For the text-containing cell, return its midpoint in [x, y] coordinate format. 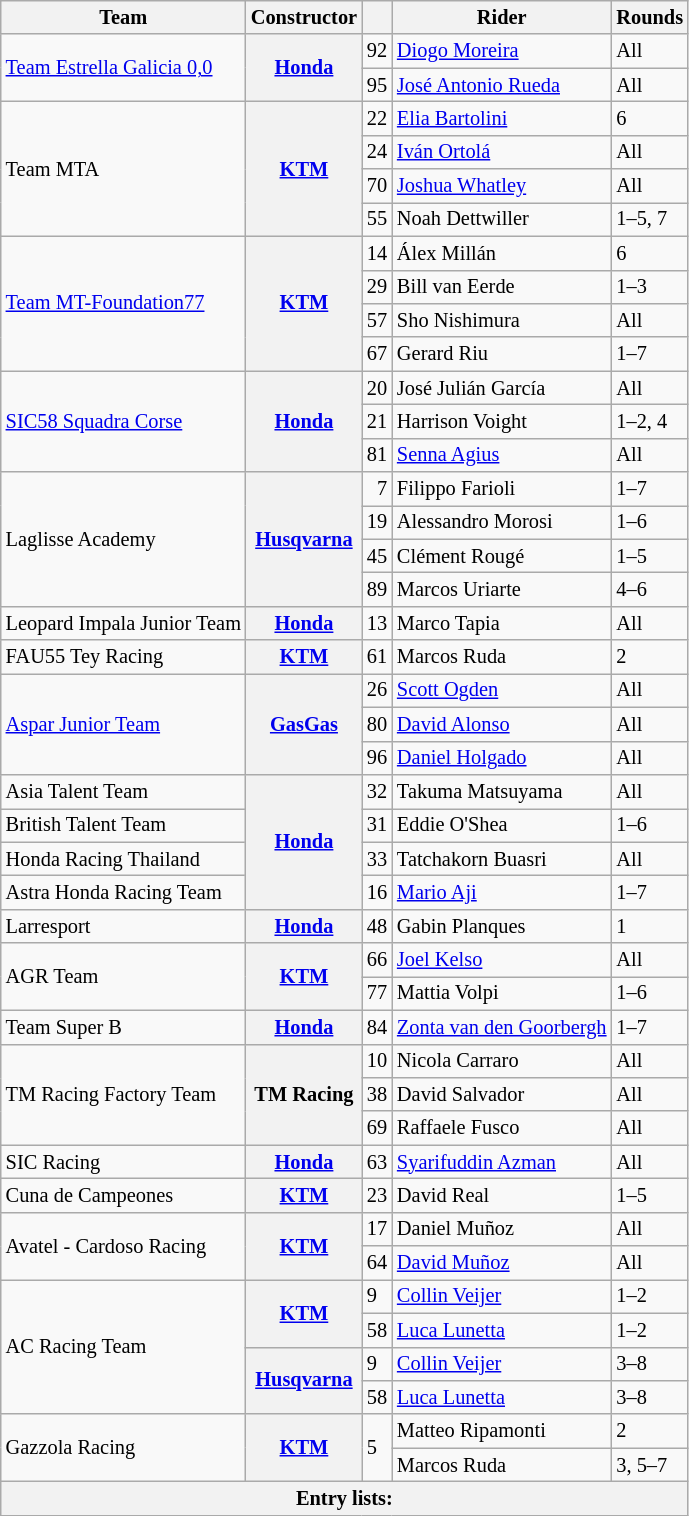
Team Estrella Galicia 0,0 [124, 68]
Marcos Uriarte [502, 589]
Marco Tapia [502, 623]
Leopard Impala Junior Team [124, 623]
31 [377, 825]
38 [377, 1094]
3, 5–7 [650, 1465]
1–2, 4 [650, 421]
Honda Racing Thailand [124, 859]
10 [377, 1061]
Noah Dettwiller [502, 219]
Zonta van den Goorbergh [502, 1027]
Diogo Moreira [502, 51]
David Muñoz [502, 1263]
Cuna de Campeones [124, 1195]
Bill van Eerde [502, 287]
GasGas [304, 724]
Raffaele Fusco [502, 1128]
67 [377, 354]
Clément Rougé [502, 556]
22 [377, 118]
13 [377, 623]
Álex Millán [502, 253]
5 [377, 1448]
TM Racing [304, 1094]
Nicola Carraro [502, 1061]
69 [377, 1128]
95 [377, 85]
21 [377, 421]
Takuma Matsuyama [502, 791]
26 [377, 690]
José Julián García [502, 388]
Filippo Farioli [502, 489]
77 [377, 993]
Iván Ortolá [502, 152]
British Talent Team [124, 825]
70 [377, 186]
Eddie O'Shea [502, 825]
AGR Team [124, 976]
Mario Aji [502, 892]
Gabin Planques [502, 926]
55 [377, 219]
29 [377, 287]
Harrison Voight [502, 421]
AC Racing Team [124, 1346]
80 [377, 724]
Team Super B [124, 1027]
33 [377, 859]
81 [377, 455]
7 [377, 489]
66 [377, 960]
64 [377, 1263]
48 [377, 926]
Joel Kelso [502, 960]
63 [377, 1162]
16 [377, 892]
84 [377, 1027]
TM Racing Factory Team [124, 1094]
20 [377, 388]
Scott Ogden [502, 690]
David Alonso [502, 724]
Daniel Muñoz [502, 1229]
SIC58 Squadra Corse [124, 422]
1–5, 7 [650, 219]
57 [377, 320]
José Antonio Rueda [502, 85]
Astra Honda Racing Team [124, 892]
Rounds [650, 17]
Constructor [304, 17]
96 [377, 758]
Matteo Ripamonti [502, 1431]
Elia Bartolini [502, 118]
Team [124, 17]
FAU55 Tey Racing [124, 657]
Team MTA [124, 168]
92 [377, 51]
Joshua Whatley [502, 186]
Avatel - Cardoso Racing [124, 1246]
17 [377, 1229]
23 [377, 1195]
David Salvador [502, 1094]
1 [650, 926]
David Real [502, 1195]
Senna Agius [502, 455]
Mattia Volpi [502, 993]
1–3 [650, 287]
Gerard Riu [502, 354]
45 [377, 556]
32 [377, 791]
Asia Talent Team [124, 791]
19 [377, 522]
Laglisse Academy [124, 540]
Syarifuddin Azman [502, 1162]
Daniel Holgado [502, 758]
Alessandro Morosi [502, 522]
Larresport [124, 926]
Team MT-Foundation77 [124, 304]
Aspar Junior Team [124, 724]
Gazzola Racing [124, 1448]
Entry lists: [344, 1498]
Sho Nishimura [502, 320]
14 [377, 253]
24 [377, 152]
89 [377, 589]
4–6 [650, 589]
SIC Racing [124, 1162]
Rider [502, 17]
61 [377, 657]
Tatchakorn Buasri [502, 859]
